Pinpoint the cell where the given text exists, returning its [X, Y] midpoint coordinate. 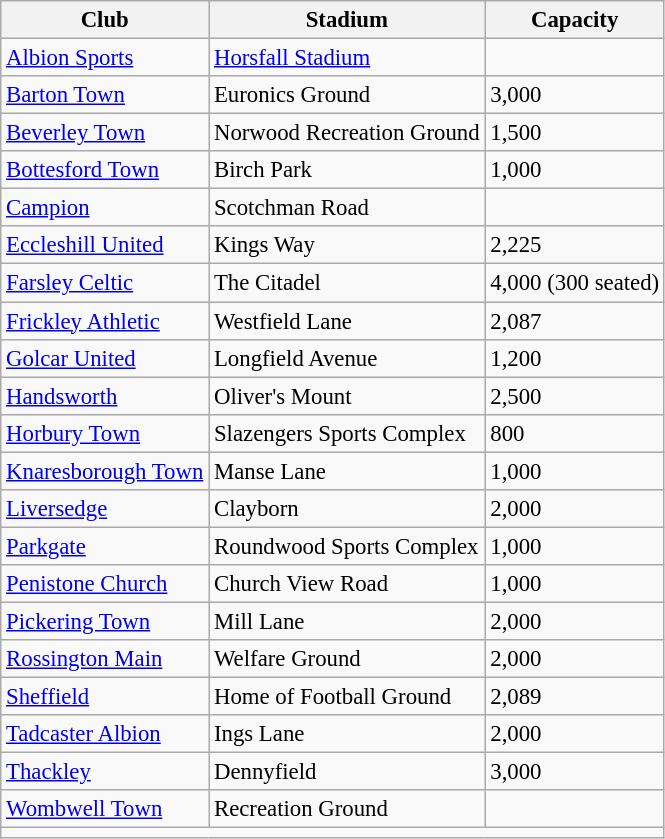
Farsley Celtic [105, 283]
Oliver's Mount [347, 396]
Capacity [575, 20]
The Citadel [347, 283]
1,500 [575, 133]
Wombwell Town [105, 809]
Golcar United [105, 358]
Manse Lane [347, 471]
Norwood Recreation Ground [347, 133]
Euronics Ground [347, 95]
Stadium [347, 20]
1,200 [575, 358]
2,087 [575, 321]
Barton Town [105, 95]
Ings Lane [347, 734]
Campion [105, 208]
Dennyfield [347, 772]
Knaresborough Town [105, 471]
Roundwood Sports Complex [347, 546]
Club [105, 20]
Albion Sports [105, 58]
2,089 [575, 697]
Beverley Town [105, 133]
Welfare Ground [347, 659]
Horsfall Stadium [347, 58]
Slazengers Sports Complex [347, 433]
Westfield Lane [347, 321]
Liversedge [105, 509]
Longfield Avenue [347, 358]
Handsworth [105, 396]
Church View Road [347, 584]
Eccleshill United [105, 245]
Home of Football Ground [347, 697]
Clayborn [347, 509]
Penistone Church [105, 584]
Pickering Town [105, 621]
Parkgate [105, 546]
Mill Lane [347, 621]
Sheffield [105, 697]
Horbury Town [105, 433]
Recreation Ground [347, 809]
Bottesford Town [105, 170]
Tadcaster Albion [105, 734]
Scotchman Road [347, 208]
Birch Park [347, 170]
Thackley [105, 772]
2,500 [575, 396]
800 [575, 433]
Rossington Main [105, 659]
Kings Way [347, 245]
Frickley Athletic [105, 321]
2,225 [575, 245]
4,000 (300 seated) [575, 283]
